Return [X, Y] of the center of cell containing provided text 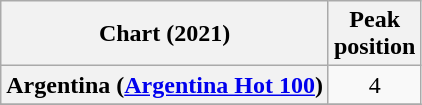
4 [374, 85]
Argentina (Argentina Hot 100) [165, 85]
Peakposition [374, 34]
Chart (2021) [165, 34]
